Find where the given text appears and provide that cell's center as [X, Y] coordinate. 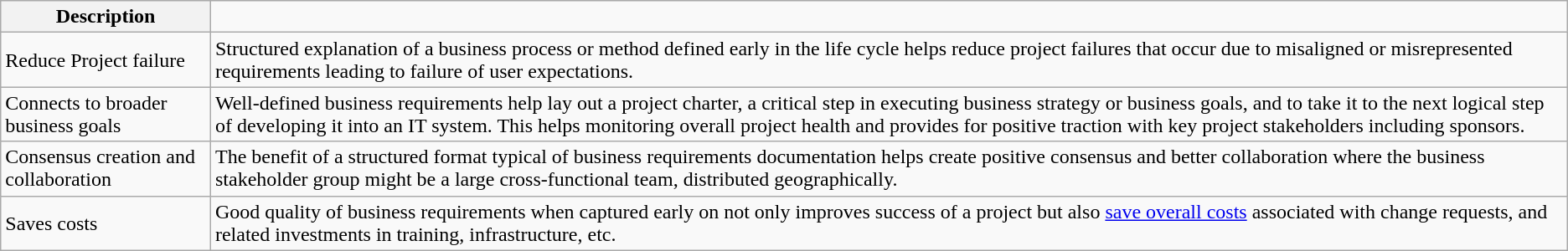
Saves costs [106, 223]
Connects to broader business goals [106, 114]
Consensus creation and collaboration [106, 169]
Description [106, 17]
Reduce Project failure [106, 60]
